Pinpoint the cell where the given text exists, returning its [x, y] midpoint coordinate. 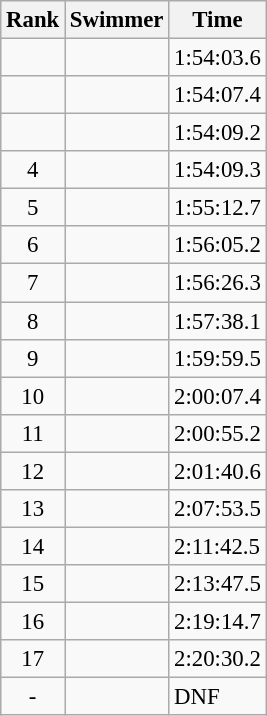
1:57:38.1 [218, 321]
Time [218, 20]
14 [33, 546]
2:00:55.2 [218, 433]
- [33, 697]
1:59:59.5 [218, 358]
1:54:09.3 [218, 170]
DNF [218, 697]
2:19:14.7 [218, 621]
1:54:03.6 [218, 58]
2:11:42.5 [218, 546]
15 [33, 584]
Rank [33, 20]
1:55:12.7 [218, 208]
4 [33, 170]
6 [33, 245]
17 [33, 659]
10 [33, 396]
11 [33, 433]
1:54:09.2 [218, 133]
2:07:53.5 [218, 509]
2:00:07.4 [218, 396]
8 [33, 321]
7 [33, 283]
1:54:07.4 [218, 95]
2:20:30.2 [218, 659]
2:01:40.6 [218, 471]
12 [33, 471]
Swimmer [117, 20]
5 [33, 208]
2:13:47.5 [218, 584]
1:56:26.3 [218, 283]
16 [33, 621]
13 [33, 509]
9 [33, 358]
1:56:05.2 [218, 245]
